Identify which cell holds the provided text, then report its (X, Y) central coordinate. 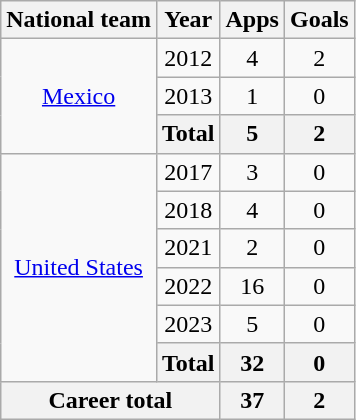
2012 (188, 58)
2022 (188, 286)
Apps (252, 20)
16 (252, 286)
Goals (319, 20)
2017 (188, 172)
37 (252, 400)
1 (252, 96)
Year (188, 20)
3 (252, 172)
32 (252, 362)
National team (79, 20)
2018 (188, 210)
2013 (188, 96)
Mexico (79, 96)
2023 (188, 324)
United States (79, 267)
2021 (188, 248)
Career total (110, 400)
